Pinpoint the cell where the given text exists, returning its [x, y] midpoint coordinate. 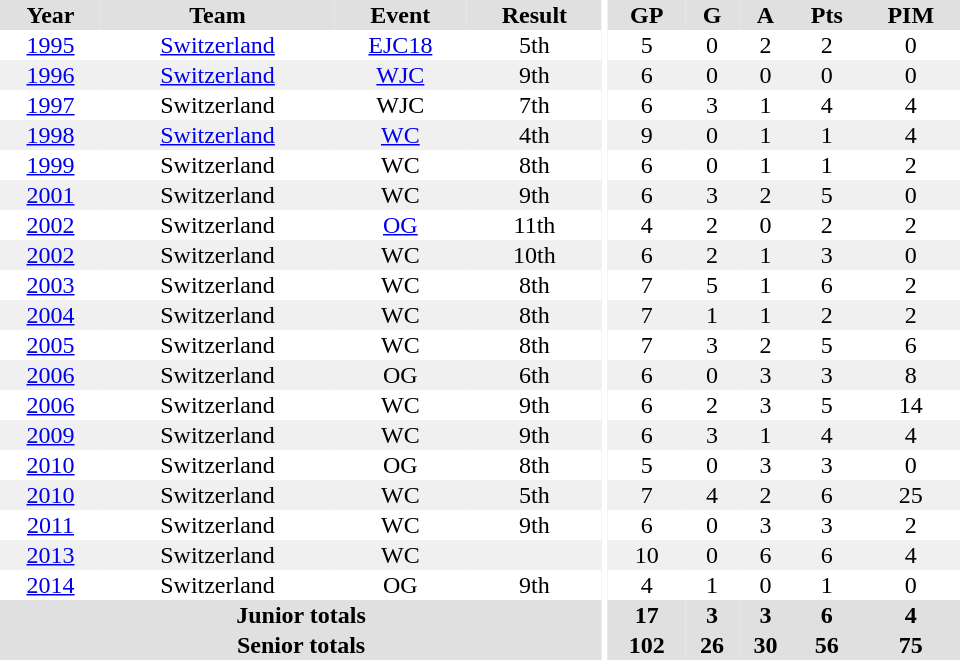
Pts [826, 15]
2004 [50, 315]
7th [534, 105]
2014 [50, 585]
Senior totals [301, 645]
2005 [50, 345]
8 [911, 375]
9 [646, 135]
A [766, 15]
10th [534, 255]
30 [766, 645]
75 [911, 645]
17 [646, 615]
GP [646, 15]
102 [646, 645]
2001 [50, 195]
Junior totals [301, 615]
2011 [50, 525]
2013 [50, 555]
PIM [911, 15]
14 [911, 405]
Event [400, 15]
1999 [50, 165]
1997 [50, 105]
1995 [50, 45]
25 [911, 495]
56 [826, 645]
11th [534, 225]
1996 [50, 75]
EJC18 [400, 45]
Result [534, 15]
Team [218, 15]
2009 [50, 435]
26 [712, 645]
G [712, 15]
2003 [50, 285]
10 [646, 555]
Year [50, 15]
1998 [50, 135]
4th [534, 135]
6th [534, 375]
